Identify which cell holds the provided text, then report its (X, Y) central coordinate. 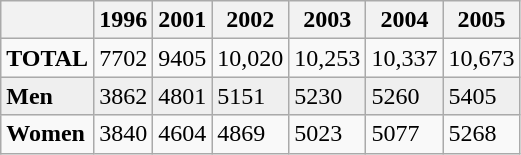
5260 (404, 96)
5230 (328, 96)
10,673 (482, 58)
1996 (124, 20)
2002 (250, 20)
7702 (124, 58)
10,337 (404, 58)
Women (48, 134)
10,020 (250, 58)
5151 (250, 96)
TOTAL (48, 58)
Men (48, 96)
10,253 (328, 58)
2004 (404, 20)
5405 (482, 96)
5077 (404, 134)
2001 (182, 20)
3862 (124, 96)
3840 (124, 134)
5023 (328, 134)
2005 (482, 20)
4801 (182, 96)
9405 (182, 58)
5268 (482, 134)
4869 (250, 134)
4604 (182, 134)
2003 (328, 20)
